Detect which cell encompasses the target text, then output its [x, y] center coordinate. 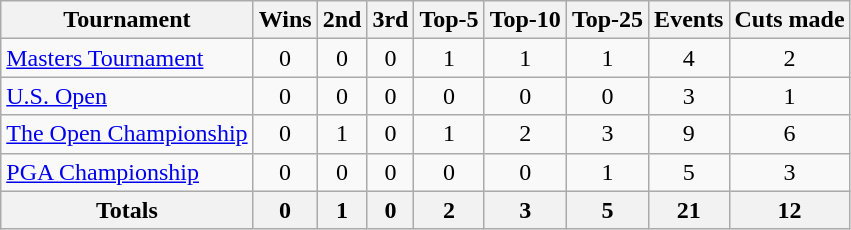
12 [790, 210]
Cuts made [790, 20]
9 [689, 134]
PGA Championship [127, 172]
The Open Championship [127, 134]
2nd [342, 20]
Totals [127, 210]
Top-10 [525, 20]
Events [689, 20]
U.S. Open [127, 96]
21 [689, 210]
6 [790, 134]
Tournament [127, 20]
Wins [285, 20]
4 [689, 58]
3rd [390, 20]
Top-5 [449, 20]
Masters Tournament [127, 58]
Top-25 [607, 20]
